Identify which cell holds the provided text, then report its (x, y) central coordinate. 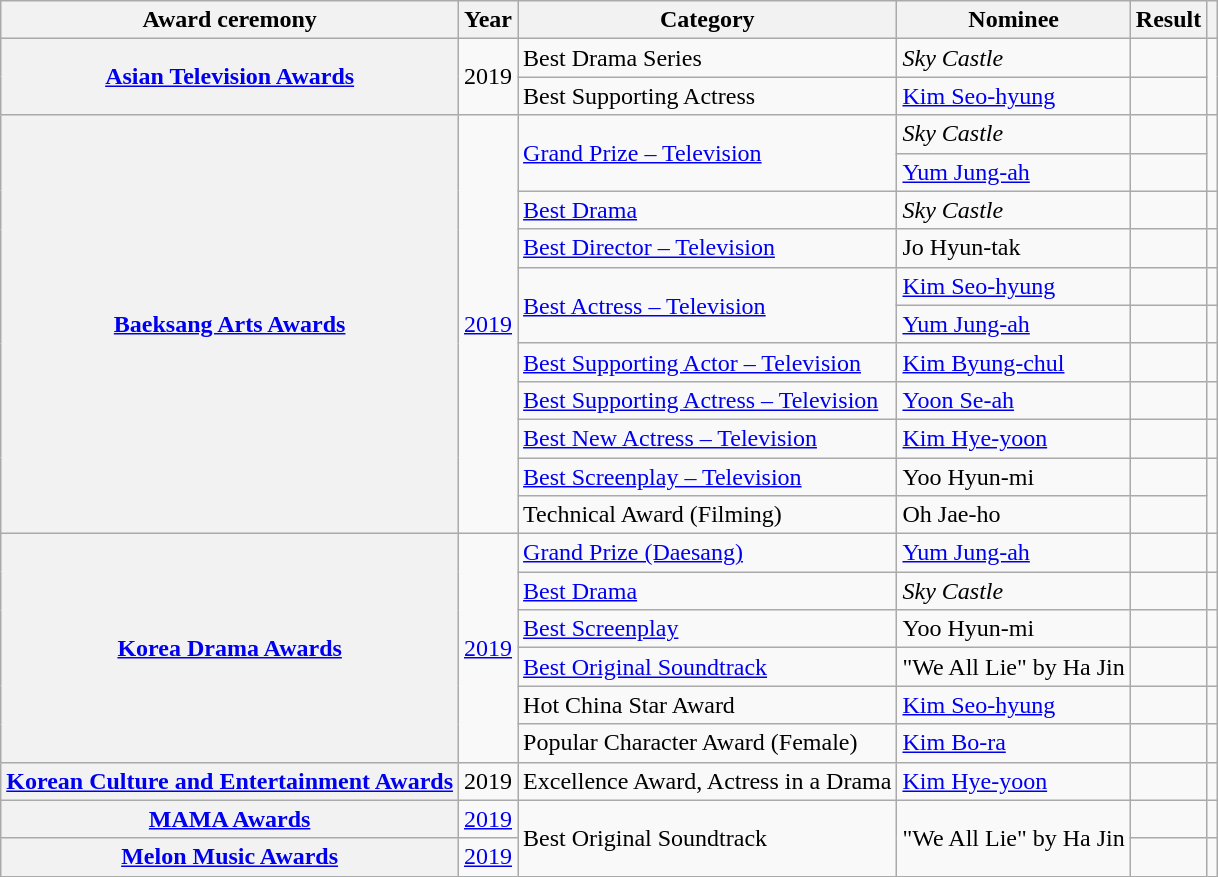
Best Screenplay (708, 629)
Best Supporting Actress – Television (708, 400)
Category (708, 20)
MAMA Awards (230, 819)
Kim Bo-ra (1014, 743)
Best Director – Television (708, 248)
Melon Music Awards (230, 857)
Hot China Star Award (708, 705)
Grand Prize (Daesang) (708, 553)
Result (1168, 20)
Jo Hyun-tak (1014, 248)
Grand Prize – Television (708, 153)
Technical Award (Filming) (708, 515)
Best Supporting Actor – Television (708, 362)
Best Actress – Television (708, 305)
Popular Character Award (Female) (708, 743)
Asian Television Awards (230, 77)
Best New Actress – Television (708, 438)
Kim Byung-chul (1014, 362)
Best Screenplay – Television (708, 477)
Year (488, 20)
Excellence Award, Actress in a Drama (708, 781)
Korea Drama Awards (230, 648)
Korean Culture and Entertainment Awards (230, 781)
Best Drama Series (708, 58)
Yoon Se-ah (1014, 400)
Best Supporting Actress (708, 96)
Oh Jae-ho (1014, 515)
Baeksang Arts Awards (230, 324)
Nominee (1014, 20)
Award ceremony (230, 20)
